Determine the (x, y) coordinate at the center of the cell enclosing the given text.  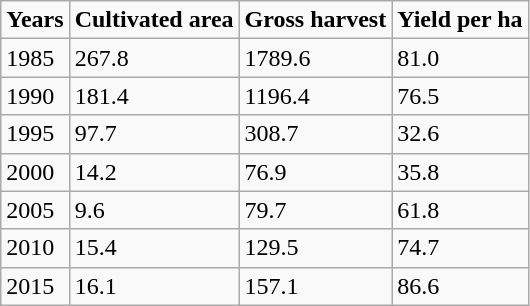
Gross harvest (316, 20)
86.6 (460, 286)
16.1 (154, 286)
76.9 (316, 172)
32.6 (460, 134)
79.7 (316, 210)
74.7 (460, 248)
Years (35, 20)
61.8 (460, 210)
181.4 (154, 96)
267.8 (154, 58)
157.1 (316, 286)
1990 (35, 96)
97.7 (154, 134)
308.7 (316, 134)
15.4 (154, 248)
35.8 (460, 172)
14.2 (154, 172)
2005 (35, 210)
9.6 (154, 210)
1985 (35, 58)
Yield per ha (460, 20)
76.5 (460, 96)
Cultivated area (154, 20)
81.0 (460, 58)
1196.4 (316, 96)
129.5 (316, 248)
1789.6 (316, 58)
2000 (35, 172)
2010 (35, 248)
2015 (35, 286)
1995 (35, 134)
